Pinpoint the cell where the given text exists, returning its (x, y) midpoint coordinate. 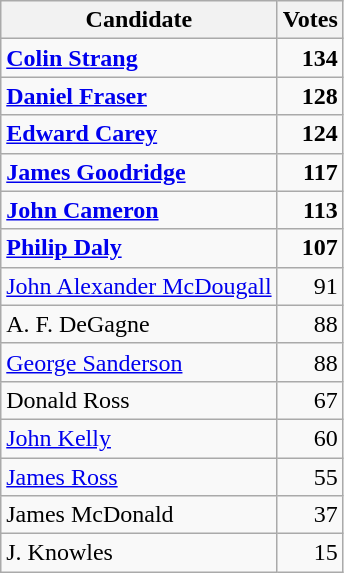
107 (310, 248)
Colin Strang (139, 58)
James Ross (139, 477)
37 (310, 515)
John Cameron (139, 210)
128 (310, 96)
James Goodridge (139, 172)
A. F. DeGagne (139, 324)
Candidate (139, 20)
91 (310, 286)
134 (310, 58)
John Alexander McDougall (139, 286)
60 (310, 438)
Votes (310, 20)
George Sanderson (139, 362)
67 (310, 400)
124 (310, 134)
55 (310, 477)
Daniel Fraser (139, 96)
James McDonald (139, 515)
Philip Daly (139, 248)
117 (310, 172)
John Kelly (139, 438)
Edward Carey (139, 134)
15 (310, 553)
113 (310, 210)
Donald Ross (139, 400)
J. Knowles (139, 553)
